Return the (X, Y) coordinate for the center point of the cell that contains the specified text.  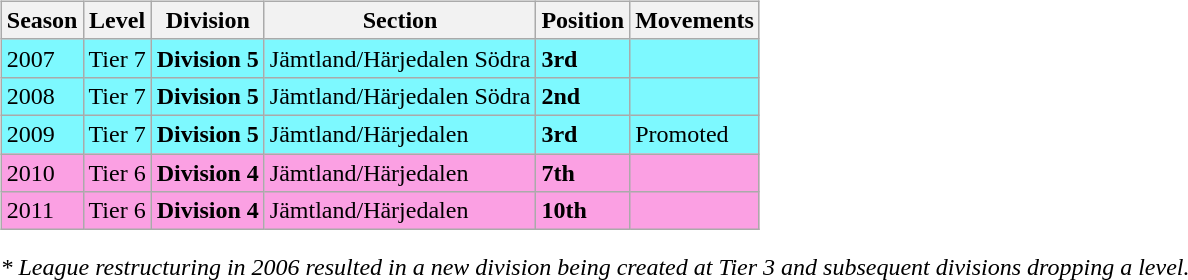
Level (117, 20)
Section (400, 20)
2007 (42, 58)
7th (583, 173)
2008 (42, 96)
Promoted (695, 134)
2nd (583, 96)
Position (583, 20)
2009 (42, 134)
Division (208, 20)
2010 (42, 173)
Movements (695, 20)
10th (583, 211)
Season (42, 20)
2011 (42, 211)
